From the cell containing the given text, extract its center point as [X, Y] coordinate. 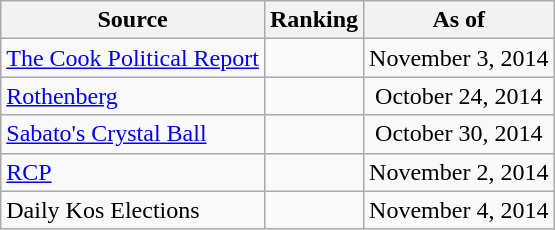
October 24, 2014 [459, 96]
The Cook Political Report [133, 58]
Daily Kos Elections [133, 210]
Ranking [314, 20]
Source [133, 20]
RCP [133, 172]
Sabato's Crystal Ball [133, 134]
As of [459, 20]
November 3, 2014 [459, 58]
November 2, 2014 [459, 172]
October 30, 2014 [459, 134]
November 4, 2014 [459, 210]
Rothenberg [133, 96]
